Determine the (x, y) coordinate at the center of the cell enclosing the given text.  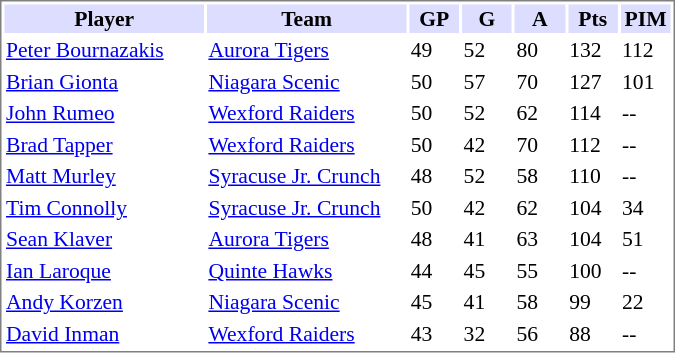
Team (306, 18)
Brad Tapper (104, 144)
Peter Bournazakis (104, 50)
PIM (646, 18)
Pts (593, 18)
David Inman (104, 334)
Brian Gionta (104, 82)
63 (540, 239)
Player (104, 18)
56 (540, 334)
Quinte Hawks (306, 270)
80 (540, 50)
43 (434, 334)
Matt Murley (104, 176)
Sean Klaver (104, 239)
51 (646, 239)
57 (487, 82)
John Rumeo (104, 113)
34 (646, 208)
Andy Korzen (104, 302)
44 (434, 270)
Ian Laroque (104, 270)
Tim Connolly (104, 208)
110 (593, 176)
55 (540, 270)
32 (487, 334)
100 (593, 270)
A (540, 18)
114 (593, 113)
132 (593, 50)
G (487, 18)
88 (593, 334)
99 (593, 302)
22 (646, 302)
127 (593, 82)
101 (646, 82)
49 (434, 50)
GP (434, 18)
